Scan for the cell matching the given text and deliver its [X, Y] coordinate at center. 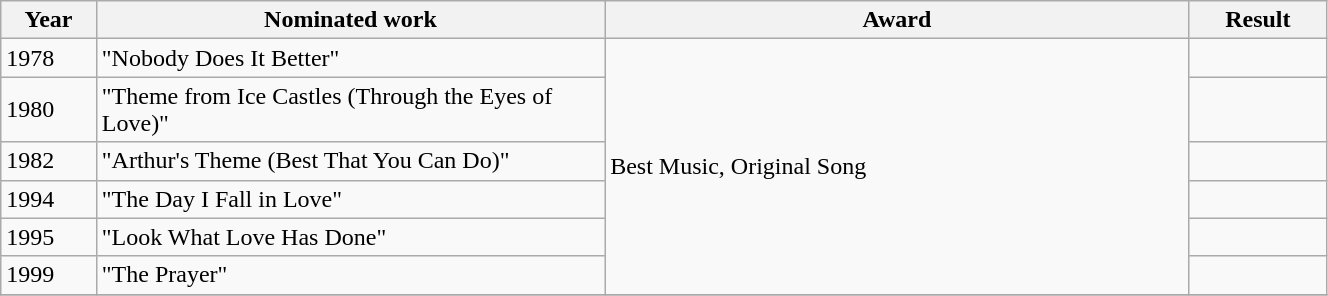
"Nobody Does It Better" [350, 58]
"Theme from Ice Castles (Through the Eyes of Love)" [350, 110]
Nominated work [350, 20]
Result [1258, 20]
"Arthur's Theme (Best That You Can Do)" [350, 161]
1978 [49, 58]
1994 [49, 199]
"The Day I Fall in Love" [350, 199]
1980 [49, 110]
1995 [49, 237]
"The Prayer" [350, 275]
1982 [49, 161]
Best Music, Original Song [898, 166]
Award [898, 20]
Year [49, 20]
"Look What Love Has Done" [350, 237]
1999 [49, 275]
